Pinpoint the cell where the given text exists, returning its (x, y) midpoint coordinate. 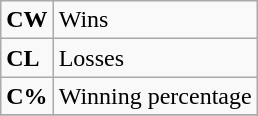
Wins (155, 20)
CL (27, 58)
C% (27, 96)
Winning percentage (155, 96)
CW (27, 20)
Losses (155, 58)
